Determine the [x, y] coordinate at the center of the cell enclosing the given text.  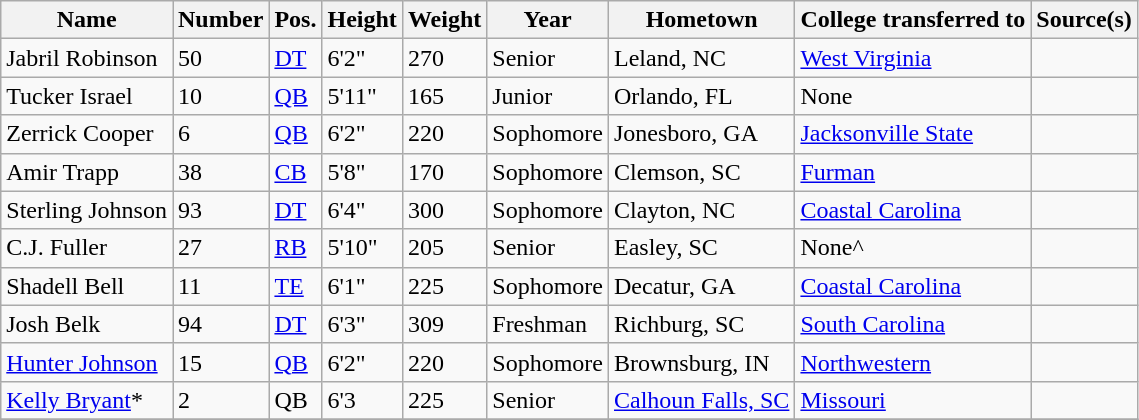
6'1" [362, 286]
Source(s) [1084, 20]
Shadell Bell [87, 286]
Decatur, GA [701, 286]
Furman [913, 172]
2 [220, 400]
Clemson, SC [701, 172]
Jacksonville State [913, 134]
Leland, NC [701, 58]
Calhoun Falls, SC [701, 400]
Easley, SC [701, 248]
Amir Trapp [87, 172]
Northwestern [913, 362]
Pos. [296, 20]
Kelly Bryant* [87, 400]
RB [296, 248]
None [913, 96]
Brownsburg, IN [701, 362]
West Virginia [913, 58]
South Carolina [913, 324]
None^ [913, 248]
270 [444, 58]
Junior [548, 96]
Name [87, 20]
Josh Belk [87, 324]
10 [220, 96]
309 [444, 324]
Missouri [913, 400]
Weight [444, 20]
TE [296, 286]
Zerrick Cooper [87, 134]
170 [444, 172]
38 [220, 172]
Number [220, 20]
CB [296, 172]
Clayton, NC [701, 210]
5'8" [362, 172]
Orlando, FL [701, 96]
C.J. Fuller [87, 248]
6'3 [362, 400]
Freshman [548, 324]
Tucker Israel [87, 96]
5'11" [362, 96]
6'4" [362, 210]
27 [220, 248]
50 [220, 58]
6'3" [362, 324]
Jabril Robinson [87, 58]
Hunter Johnson [87, 362]
Year [548, 20]
Height [362, 20]
15 [220, 362]
205 [444, 248]
300 [444, 210]
5'10" [362, 248]
Richburg, SC [701, 324]
Hometown [701, 20]
College transferred to [913, 20]
11 [220, 286]
94 [220, 324]
6 [220, 134]
93 [220, 210]
165 [444, 96]
Sterling Johnson [87, 210]
Jonesboro, GA [701, 134]
